Capture the cell that displays the provided text and extract its [x, y] central coordinate. 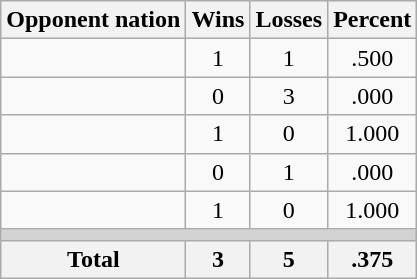
Percent [372, 20]
Losses [289, 20]
Opponent nation [94, 20]
.500 [372, 58]
Wins [218, 20]
5 [289, 259]
Total [94, 259]
.375 [372, 259]
